Return the [x, y] coordinate for the center point of the cell that contains the specified text.  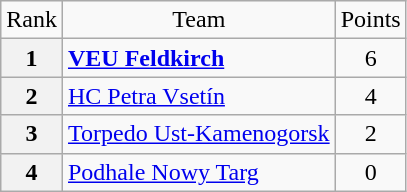
0 [370, 172]
Team [198, 20]
Rank [32, 20]
VEU Feldkirch [198, 58]
HC Petra Vsetín [198, 96]
1 [32, 58]
Torpedo Ust-Kamenogorsk [198, 134]
6 [370, 58]
Points [370, 20]
3 [32, 134]
Podhale Nowy Targ [198, 172]
